Search for the cell housing the specified text and yield its (X, Y) center coordinate. 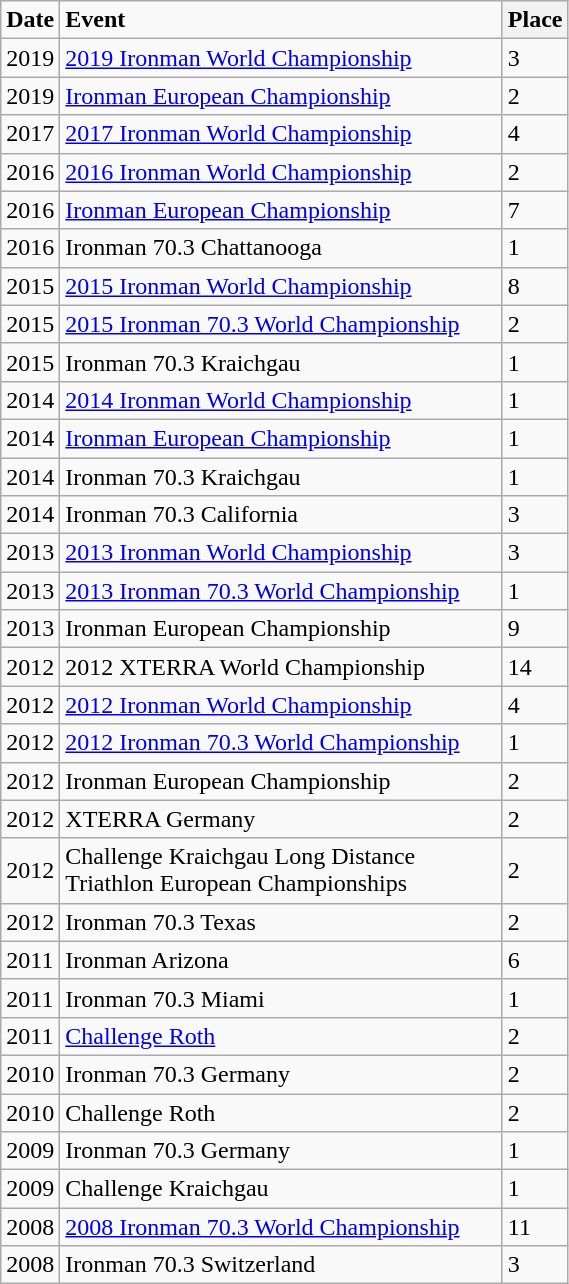
7 (535, 210)
2013 Ironman World Championship (282, 553)
Ironman 70.3 Chattanooga (282, 248)
2012 Ironman World Championship (282, 705)
XTERRA Germany (282, 819)
9 (535, 629)
2016 Ironman World Championship (282, 172)
11 (535, 1227)
Challenge Kraichgau Long Distance Triathlon European Championships (282, 870)
Ironman 70.3 Miami (282, 998)
2017 Ironman World Championship (282, 134)
Ironman Arizona (282, 960)
Challenge Kraichgau (282, 1189)
2017 (30, 134)
6 (535, 960)
Ironman 70.3 Texas (282, 922)
Ironman 70.3 California (282, 515)
Date (30, 20)
2013 Ironman 70.3 World Championship (282, 591)
Place (535, 20)
2015 Ironman World Championship (282, 286)
8 (535, 286)
2015 Ironman 70.3 World Championship (282, 324)
2019 Ironman World Championship (282, 58)
2008 Ironman 70.3 World Championship (282, 1227)
2014 Ironman World Championship (282, 400)
Event (282, 20)
14 (535, 667)
Ironman 70.3 Switzerland (282, 1265)
2012 XTERRA World Championship (282, 667)
2012 Ironman 70.3 World Championship (282, 743)
